Identify which cell holds the provided text, then report its (X, Y) central coordinate. 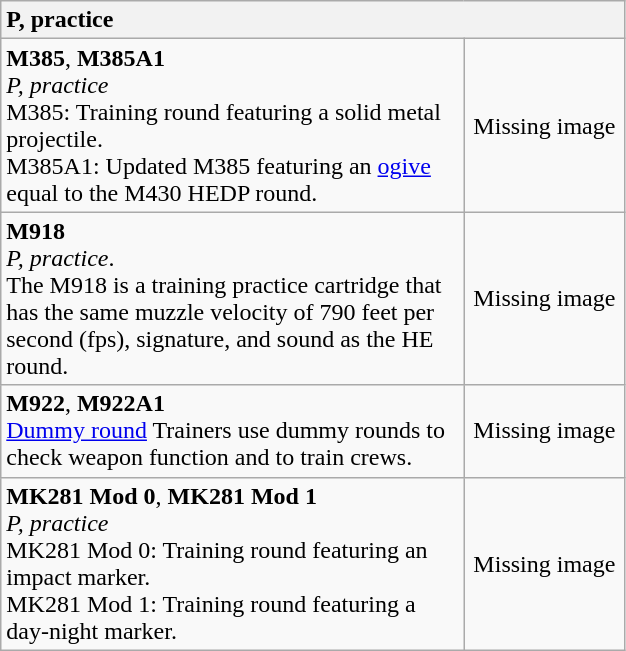
P, practice (313, 20)
MK281 Mod 0, MK281 Mod 1P, practiceMK281 Mod 0: Training round featuring an impact marker.MK281 Mod 1: Training round featuring a day-night marker. (232, 564)
M922, M922A1Dummy round Trainers use dummy rounds to check weapon function and to train crews. (232, 431)
M385, M385A1P, practiceM385: Training round featuring a solid metal projectile.M385A1: Updated M385 featuring an ogive equal to the M430 HEDP round. (232, 126)
